Locate the cell with the specified text and output its [x, y] center coordinate. 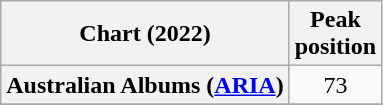
Australian Albums (ARIA) [145, 85]
Chart (2022) [145, 34]
Peakposition [335, 34]
73 [335, 85]
